Return [x, y] of the center of cell containing provided text 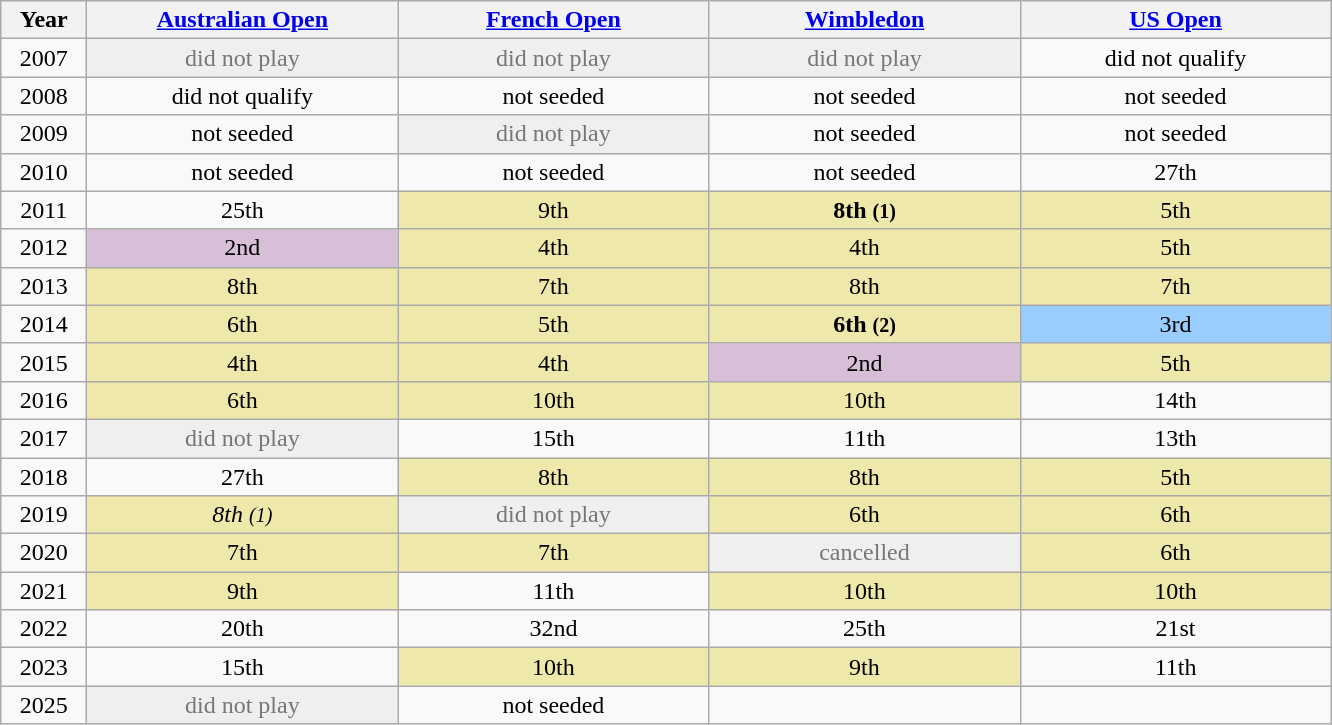
2015 [44, 362]
20th [242, 629]
2008 [44, 96]
2014 [44, 324]
2022 [44, 629]
14th [1176, 400]
13th [1176, 438]
Australian Open [242, 20]
2023 [44, 667]
2010 [44, 172]
2017 [44, 438]
French Open [554, 20]
Wimbledon [864, 20]
2012 [44, 248]
2007 [44, 58]
US Open [1176, 20]
2020 [44, 553]
32nd [554, 629]
2016 [44, 400]
2025 [44, 705]
cancelled [864, 553]
3rd [1176, 324]
2021 [44, 591]
Year [44, 20]
6th (2) [864, 324]
2019 [44, 515]
2013 [44, 286]
21st [1176, 629]
2018 [44, 477]
2011 [44, 210]
2009 [44, 134]
